Identify which cell holds the provided text, then report its (X, Y) central coordinate. 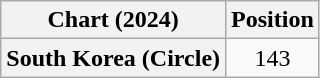
Chart (2024) (114, 20)
143 (273, 58)
Position (273, 20)
South Korea (Circle) (114, 58)
